Extract the (x, y) coordinate from the center of the cell holding the provided text.  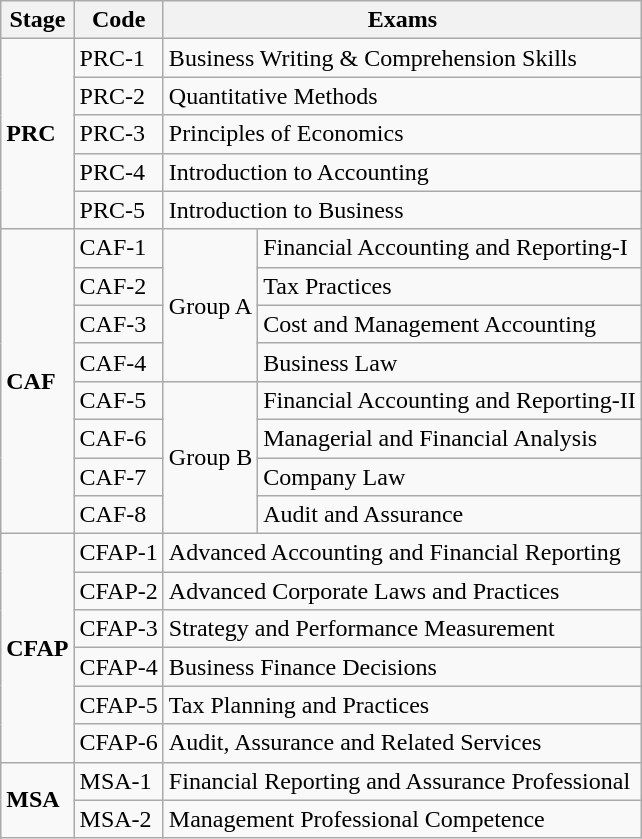
Principles of Economics (402, 134)
PRC (38, 134)
Tax Planning and Practices (402, 705)
Financial Accounting and Reporting-II (450, 400)
CFAP-1 (118, 553)
PRC-5 (118, 210)
CFAP-6 (118, 743)
CAF (38, 381)
CFAP-4 (118, 667)
CAF-1 (118, 248)
Quantitative Methods (402, 96)
CFAP-2 (118, 591)
PRC-3 (118, 134)
CAF-3 (118, 324)
Business Writing & Comprehension Skills (402, 58)
Audit and Assurance (450, 515)
Advanced Corporate Laws and Practices (402, 591)
CFAP (38, 648)
CFAP-5 (118, 705)
CAF-4 (118, 362)
PRC-2 (118, 96)
Code (118, 20)
CAF-6 (118, 438)
Introduction to Business (402, 210)
MSA-2 (118, 819)
Financial Accounting and Reporting-I (450, 248)
Advanced Accounting and Financial Reporting (402, 553)
Managerial and Financial Analysis (450, 438)
Cost and Management Accounting (450, 324)
CAF-8 (118, 515)
PRC-1 (118, 58)
CAF-5 (118, 400)
Business Law (450, 362)
Management Professional Competence (402, 819)
Business Finance Decisions (402, 667)
Exams (402, 20)
Group B (210, 457)
Company Law (450, 477)
Audit, Assurance and Related Services (402, 743)
MSA-1 (118, 781)
CFAP-3 (118, 629)
MSA (38, 800)
Introduction to Accounting (402, 172)
Strategy and Performance Measurement (402, 629)
Stage (38, 20)
Group A (210, 305)
CAF-2 (118, 286)
Financial Reporting and Assurance Professional (402, 781)
Tax Practices (450, 286)
CAF-7 (118, 477)
PRC-4 (118, 172)
